Return [x, y] of the center of cell containing provided text 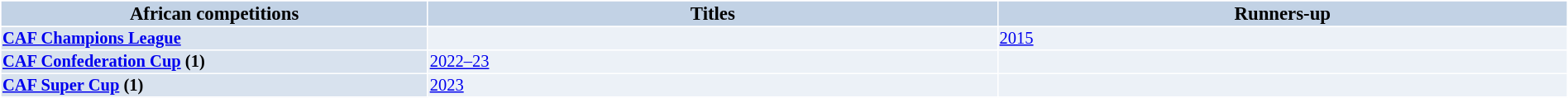
2015 [1282, 38]
2022–23 [713, 62]
CAF Champions League [215, 38]
Runners-up [1282, 14]
CAF Super Cup (1) [215, 85]
Titles [713, 14]
African competitions [215, 14]
2023 [713, 85]
CAF Confederation Cup (1) [215, 62]
